Find where the given text appears and provide that cell's center as (X, Y) coordinate. 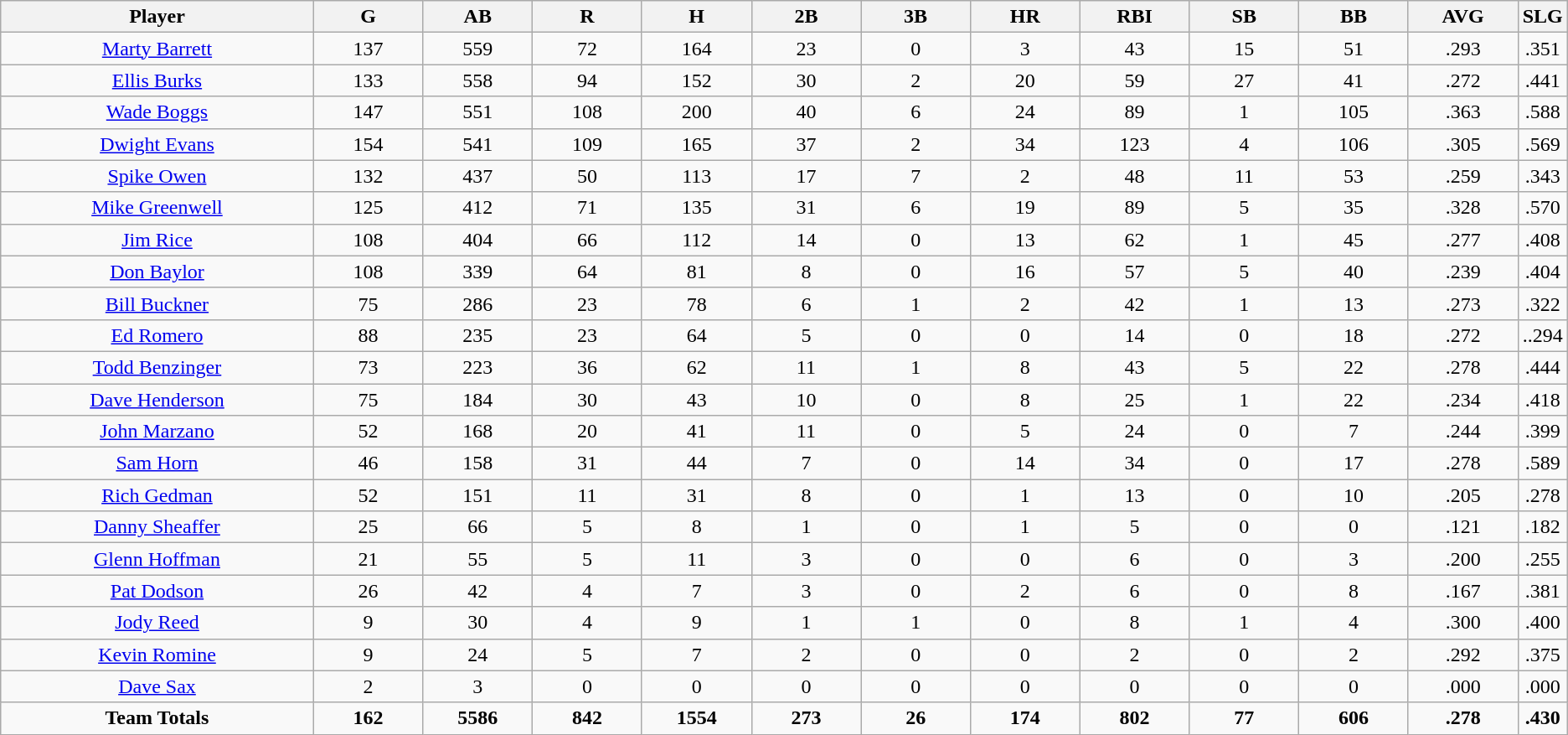
.375 (1543, 655)
.121 (1462, 527)
55 (477, 559)
Player (157, 17)
802 (1134, 718)
.300 (1462, 623)
235 (477, 335)
.182 (1543, 527)
135 (697, 208)
174 (1025, 718)
.200 (1462, 559)
.363 (1462, 112)
AB (477, 17)
Dave Sax (157, 686)
SB (1245, 17)
105 (1354, 112)
Pat Dodson (157, 591)
.255 (1543, 559)
109 (588, 144)
106 (1354, 144)
.205 (1462, 495)
77 (1245, 718)
37 (806, 144)
123 (1134, 144)
.441 (1543, 80)
88 (369, 335)
27 (1245, 80)
Glenn Hoffman (157, 559)
.343 (1543, 176)
72 (588, 49)
15 (1245, 49)
3B (916, 17)
.444 (1543, 367)
551 (477, 112)
147 (369, 112)
Mike Greenwell (157, 208)
G (369, 17)
AVG (1462, 17)
Don Baylor (157, 272)
606 (1354, 718)
.570 (1543, 208)
.273 (1462, 303)
112 (697, 240)
19 (1025, 208)
Marty Barrett (157, 49)
94 (588, 80)
162 (369, 718)
R (588, 17)
HR (1025, 17)
125 (369, 208)
78 (697, 303)
158 (477, 463)
21 (369, 559)
46 (369, 463)
.277 (1462, 240)
RBI (1134, 17)
36 (588, 367)
151 (477, 495)
2B (806, 17)
165 (697, 144)
.292 (1462, 655)
81 (697, 272)
44 (697, 463)
404 (477, 240)
.430 (1543, 718)
35 (1354, 208)
48 (1134, 176)
133 (369, 80)
Jody Reed (157, 623)
50 (588, 176)
53 (1354, 176)
Ellis Burks (157, 80)
559 (477, 49)
.328 (1462, 208)
71 (588, 208)
Wade Boggs (157, 112)
1554 (697, 718)
57 (1134, 272)
.351 (1543, 49)
Todd Benzinger (157, 367)
45 (1354, 240)
H (697, 17)
73 (369, 367)
168 (477, 432)
16 (1025, 272)
.569 (1543, 144)
437 (477, 176)
John Marzano (157, 432)
.167 (1462, 591)
.418 (1543, 400)
132 (369, 176)
.400 (1543, 623)
.259 (1462, 176)
BB (1354, 17)
200 (697, 112)
Dwight Evans (157, 144)
.234 (1462, 400)
SLG (1543, 17)
.293 (1462, 49)
Kevin Romine (157, 655)
541 (477, 144)
.244 (1462, 432)
Spike Owen (157, 176)
Team Totals (157, 718)
164 (697, 49)
.239 (1462, 272)
842 (588, 718)
184 (477, 400)
.305 (1462, 144)
Ed Romero (157, 335)
51 (1354, 49)
.399 (1543, 432)
113 (697, 176)
5586 (477, 718)
.404 (1543, 272)
.322 (1543, 303)
Rich Gedman (157, 495)
Danny Sheaffer (157, 527)
18 (1354, 335)
Bill Buckner (157, 303)
Dave Henderson (157, 400)
..294 (1543, 335)
Jim Rice (157, 240)
137 (369, 49)
59 (1134, 80)
.381 (1543, 591)
286 (477, 303)
154 (369, 144)
223 (477, 367)
.408 (1543, 240)
558 (477, 80)
273 (806, 718)
Sam Horn (157, 463)
.588 (1543, 112)
152 (697, 80)
339 (477, 272)
.589 (1543, 463)
412 (477, 208)
